Locate the cell with the specified text and output its (x, y) center coordinate. 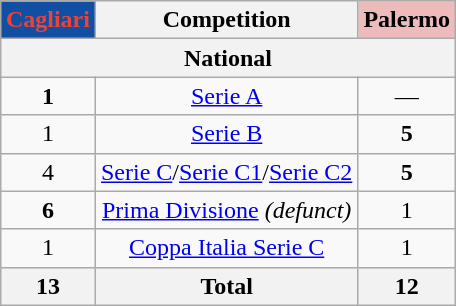
Coppa Italia Serie C (226, 248)
— (407, 96)
Palermo (407, 20)
Competition (226, 20)
Cagliari (48, 20)
13 (48, 286)
National (228, 58)
4 (48, 172)
Serie B (226, 134)
Serie C/Serie C1/Serie C2 (226, 172)
6 (48, 210)
12 (407, 286)
Prima Divisione (defunct) (226, 210)
Total (226, 286)
Serie A (226, 96)
